Output the [X, Y] coordinate of the center of the cell containing the given text.  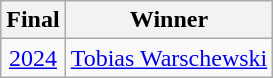
Winner [169, 20]
Tobias Warschewski [169, 58]
2024 [33, 58]
Final [33, 20]
